Find where the given text appears and provide that cell's center as (X, Y) coordinate. 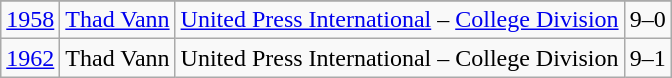
9–0 (648, 20)
1962 (30, 58)
1958 (30, 20)
9–1 (648, 58)
